Search for the cell housing the specified text and yield its (X, Y) center coordinate. 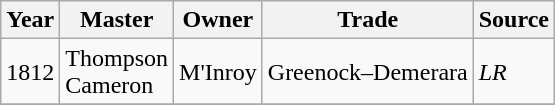
Source (514, 20)
Master (117, 20)
Greenock–Demerara (368, 72)
Owner (218, 20)
Trade (368, 20)
1812 (30, 72)
ThompsonCameron (117, 72)
M'Inroy (218, 72)
Year (30, 20)
LR (514, 72)
